From the cell containing the given text, extract its center point as (x, y) coordinate. 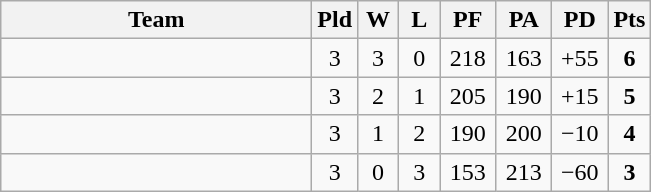
200 (524, 134)
4 (630, 134)
153 (468, 172)
218 (468, 58)
Team (156, 20)
L (420, 20)
PF (468, 20)
6 (630, 58)
W (378, 20)
5 (630, 96)
Pld (335, 20)
163 (524, 58)
205 (468, 96)
PA (524, 20)
PD (580, 20)
Pts (630, 20)
−10 (580, 134)
−60 (580, 172)
+15 (580, 96)
+55 (580, 58)
213 (524, 172)
